Find where the given text appears and provide that cell's center as [X, Y] coordinate. 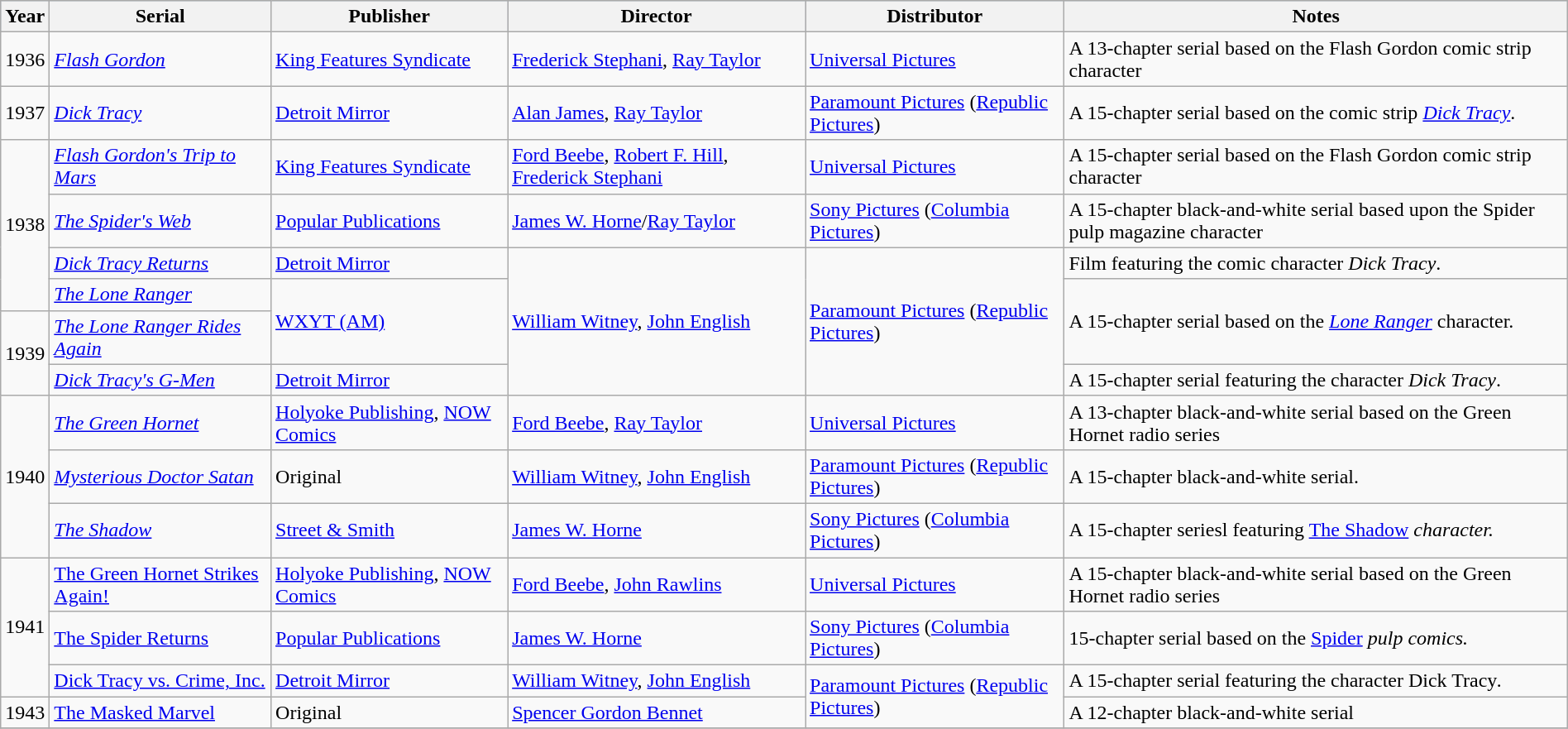
Mysterious Doctor Satan [160, 477]
A 15-chapter black-and-white serial based upon the Spider pulp magazine character [1316, 220]
Ford Beebe, Ray Taylor [657, 422]
Distributor [935, 17]
Frederick Stephani, Ray Taylor [657, 60]
1938 [25, 225]
Year [25, 17]
The Lone Ranger Rides Again [160, 338]
1940 [25, 477]
A 15-chapter serial based on the Lone Ranger character. [1316, 321]
The Spider's Web [160, 220]
Film featuring the comic character Dick Tracy. [1316, 263]
Dick Tracy's G-Men [160, 380]
A 15-chapter black-and-white serial based on the Green Hornet radio series [1316, 584]
James W. Horne/Ray Taylor [657, 220]
A 15-chapter serial based on the comic strip Dick Tracy. [1316, 113]
Dick Tracy [160, 113]
The Green Hornet Strikes Again! [160, 584]
A 15-chapter black-and-white serial. [1316, 477]
Serial [160, 17]
A 15-chapter seriesl featuring The Shadow character. [1316, 530]
1941 [25, 627]
A 13-chapter serial based on the Flash Gordon comic strip character [1316, 60]
1937 [25, 113]
Dick Tracy Returns [160, 263]
Dick Tracy vs. Crime, Inc. [160, 681]
1939 [25, 353]
A 12-chapter black-and-white serial [1316, 712]
Street & Smith [390, 530]
The Masked Marvel [160, 712]
The Shadow [160, 530]
Ford Beebe, John Rawlins [657, 584]
The Green Hornet [160, 422]
Flash Gordon's Trip to Mars [160, 167]
WXYT (AM) [390, 321]
Notes [1316, 17]
A 15-chapter serial based on the Flash Gordon comic strip character [1316, 167]
1943 [25, 712]
Flash Gordon [160, 60]
The Spider Returns [160, 639]
Spencer Gordon Bennet [657, 712]
Ford Beebe, Robert F. Hill, Frederick Stephani [657, 167]
A 13-chapter black-and-white serial based on the Green Hornet radio series [1316, 422]
1936 [25, 60]
The Lone Ranger [160, 295]
Publisher [390, 17]
15-chapter serial based on the Spider pulp comics. [1316, 639]
Alan James, Ray Taylor [657, 113]
Director [657, 17]
